Locate the cell with the specified text and output its (x, y) center coordinate. 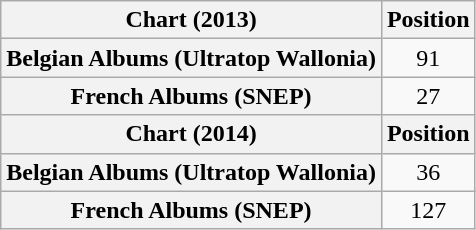
Chart (2014) (192, 134)
127 (428, 210)
27 (428, 96)
Chart (2013) (192, 20)
91 (428, 58)
36 (428, 172)
